Determine the (x, y) coordinate at the center of the cell enclosing the given text.  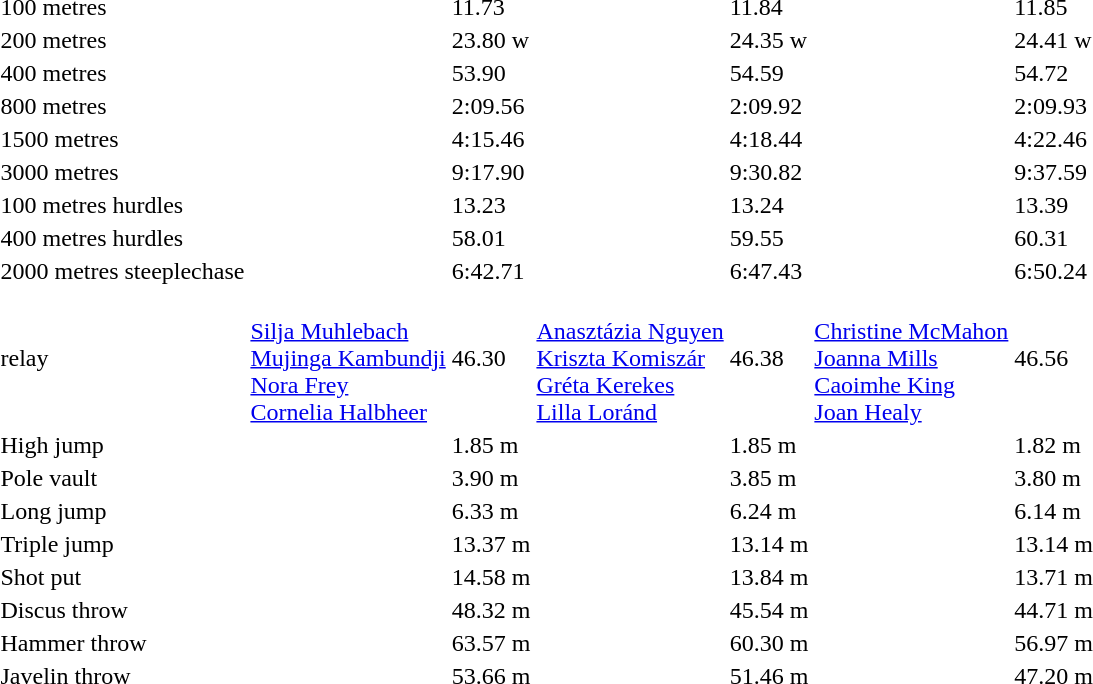
6:47.43 (769, 271)
Silja MuhlebachMujinga KambundjiNora FreyCornelia Halbheer (348, 358)
46.30 (491, 358)
58.01 (491, 238)
54.59 (769, 73)
63.57 m (491, 643)
13.24 (769, 205)
6.33 m (491, 511)
2:09.92 (769, 106)
13.84 m (769, 577)
60.30 m (769, 643)
59.55 (769, 238)
Anasztázia NguyenKriszta KomiszárGréta KerekesLilla Loránd (630, 358)
14.58 m (491, 577)
13.14 m (769, 544)
3.85 m (769, 478)
9:17.90 (491, 172)
3.90 m (491, 478)
45.54 m (769, 610)
6:42.71 (491, 271)
24.35 w (769, 40)
13.37 m (491, 544)
4:18.44 (769, 139)
46.38 (769, 358)
Christine McMahonJoanna MillsCaoimhe KingJoan Healy (912, 358)
2:09.56 (491, 106)
4:15.46 (491, 139)
13.23 (491, 205)
9:30.82 (769, 172)
23.80 w (491, 40)
48.32 m (491, 610)
6.24 m (769, 511)
53.90 (491, 73)
